Pinpoint the cell where the given text exists, returning its (X, Y) midpoint coordinate. 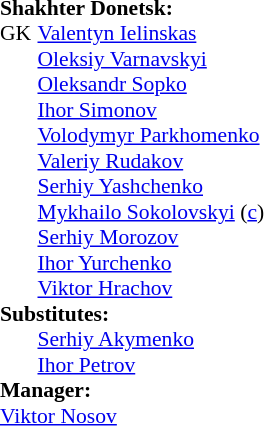
Substitutes: (132, 314)
Manager: (132, 391)
GK (19, 33)
